Return the [x, y] coordinate for the center point of the cell that contains the specified text.  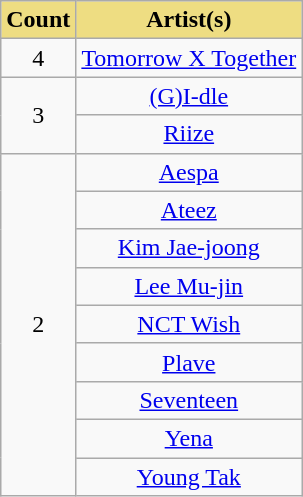
Tomorrow X Together [189, 58]
(G)I-dle [189, 96]
4 [38, 58]
Seventeen [189, 400]
NCT Wish [189, 324]
Kim Jae-joong [189, 248]
Artist(s) [189, 20]
Aespa [189, 172]
Yena [189, 438]
Ateez [189, 210]
2 [38, 324]
Plave [189, 362]
Riize [189, 134]
Lee Mu-jin [189, 286]
3 [38, 115]
Young Tak [189, 477]
Count [38, 20]
